From the cell containing the given text, extract its center point as (X, Y) coordinate. 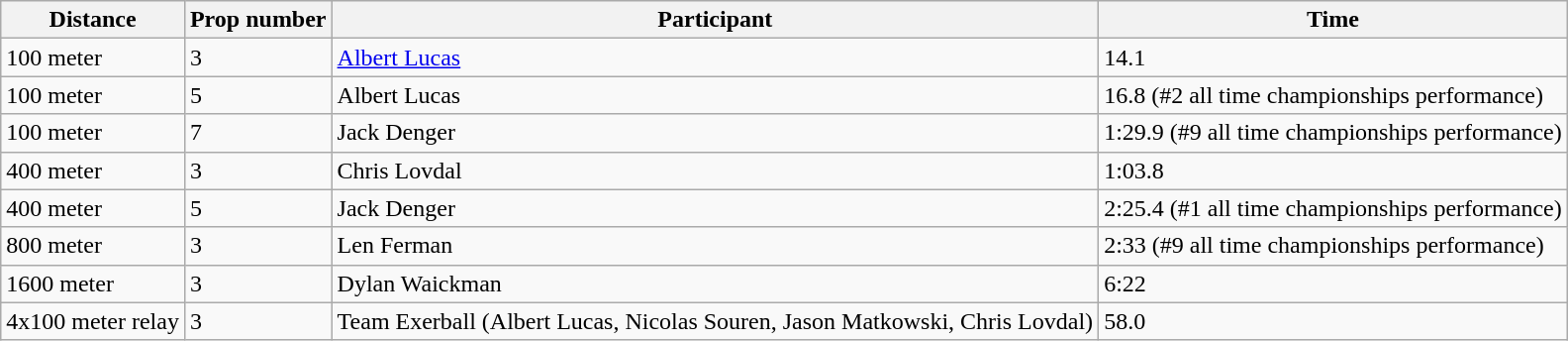
16.8 (#2 all time championships performance) (1333, 95)
Team Exerball (Albert Lucas, Nicolas Souren, Jason Matkowski, Chris Lovdal) (715, 321)
6:22 (1333, 284)
2:33 (#9 all time championships performance) (1333, 246)
Distance (93, 20)
Participant (715, 20)
4x100 meter relay (93, 321)
Chris Lovdal (715, 170)
7 (257, 133)
1600 meter (93, 284)
800 meter (93, 246)
Prop number (257, 20)
14.1 (1333, 57)
58.0 (1333, 321)
Time (1333, 20)
Dylan Waickman (715, 284)
1:03.8 (1333, 170)
1:29.9 (#9 all time championships performance) (1333, 133)
2:25.4 (#1 all time championships performance) (1333, 208)
Len Ferman (715, 246)
